Capture the cell that displays the provided text and extract its [x, y] central coordinate. 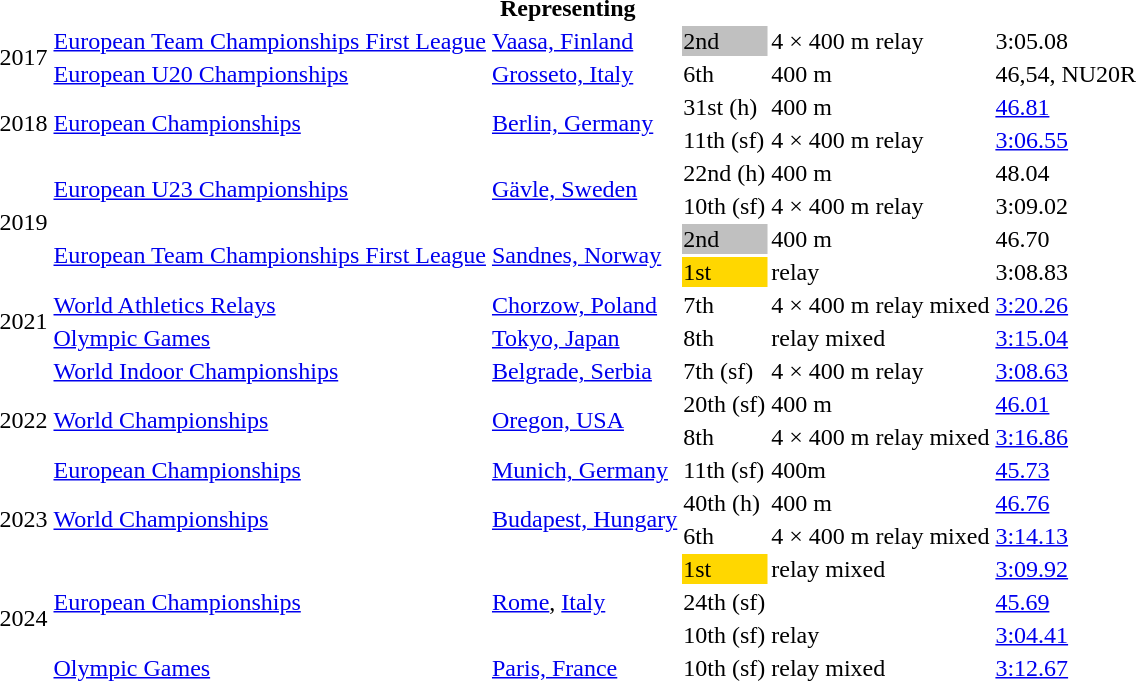
31st (h) [724, 107]
24th (sf) [724, 602]
20th (sf) [724, 404]
400m [880, 470]
7th [724, 305]
Budapest, Hungary [584, 520]
Chorzow, Poland [584, 305]
European U23 Championships [270, 190]
Olympic Games [270, 338]
Oregon, USA [584, 420]
Sandnes, Norway [584, 256]
World Athletics Relays [270, 305]
Berlin, Germany [584, 124]
Vaasa, Finland [584, 41]
Gävle, Sweden [584, 190]
Belgrade, Serbia [584, 371]
40th (h) [724, 503]
Tokyo, Japan [584, 338]
Munich, Germany [584, 470]
World Indoor Championships [270, 371]
European U20 Championships [270, 74]
22nd (h) [724, 173]
Rome, Italy [584, 602]
7th (sf) [724, 371]
Grosseto, Italy [584, 74]
